Scan for the cell matching the given text and deliver its [X, Y] coordinate at center. 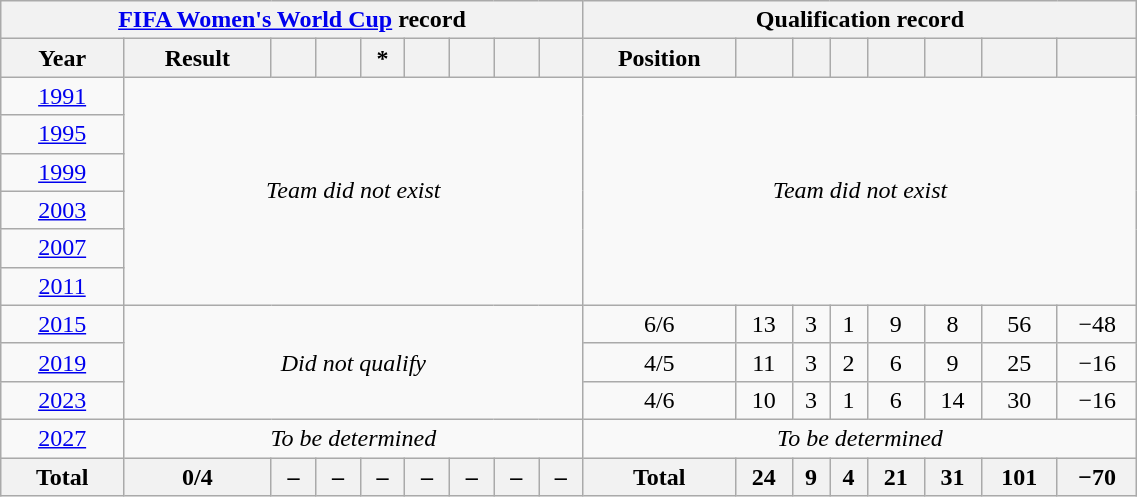
−48 [1096, 324]
14 [952, 400]
2011 [62, 286]
Result [198, 58]
2027 [62, 438]
Qualification record [860, 20]
25 [1019, 362]
101 [1019, 477]
1991 [62, 96]
24 [764, 477]
FIFA Women's World Cup record [292, 20]
56 [1019, 324]
13 [764, 324]
4/6 [659, 400]
1999 [62, 172]
31 [952, 477]
−70 [1096, 477]
2015 [62, 324]
4/5 [659, 362]
2 [848, 362]
10 [764, 400]
Year [62, 58]
1995 [62, 134]
21 [896, 477]
8 [952, 324]
2019 [62, 362]
30 [1019, 400]
11 [764, 362]
2007 [62, 248]
4 [848, 477]
* [382, 58]
Position [659, 58]
Did not qualify [354, 362]
2003 [62, 210]
6/6 [659, 324]
0/4 [198, 477]
2023 [62, 400]
